Pinpoint the cell where the given text exists, returning its [x, y] midpoint coordinate. 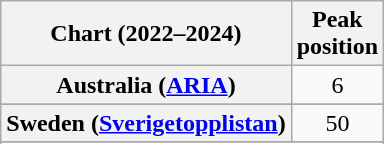
6 [337, 85]
Sweden (Sverigetopplistan) [146, 123]
Chart (2022–2024) [146, 34]
Peakposition [337, 34]
Australia (ARIA) [146, 85]
50 [337, 123]
